Return the (X, Y) coordinate for the center point of the cell that contains the specified text.  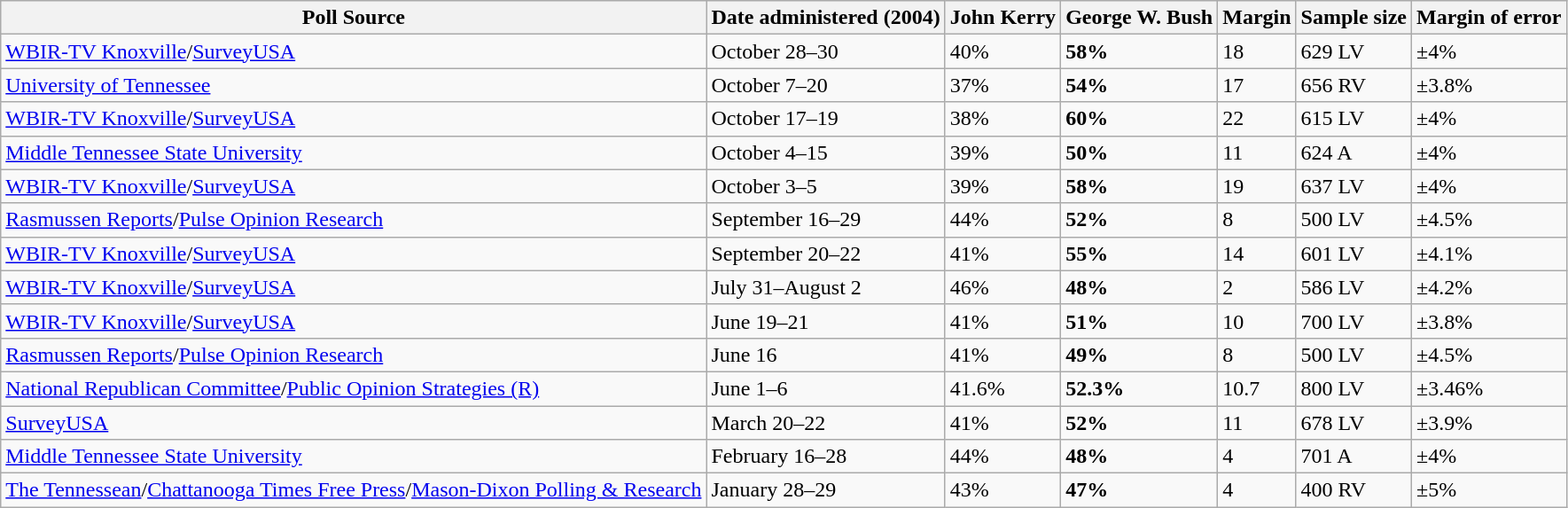
800 LV (1353, 388)
June 19–21 (826, 321)
±5% (1489, 490)
46% (1002, 287)
49% (1140, 355)
February 16–28 (826, 457)
678 LV (1353, 423)
±4.2% (1489, 287)
586 LV (1353, 287)
University of Tennessee (354, 85)
19 (1257, 186)
615 LV (1353, 119)
38% (1002, 119)
January 28–29 (826, 490)
SurveyUSA (354, 423)
The Tennessean/Chattanooga Times Free Press/Mason-Dixon Polling & Research (354, 490)
October 7–20 (826, 85)
50% (1140, 152)
637 LV (1353, 186)
October 4–15 (826, 152)
656 RV (1353, 85)
George W. Bush (1140, 18)
400 RV (1353, 490)
October 17–19 (826, 119)
624 A (1353, 152)
10 (1257, 321)
55% (1140, 254)
Margin of error (1489, 18)
Date administered (2004) (826, 18)
September 20–22 (826, 254)
37% (1002, 85)
51% (1140, 321)
54% (1140, 85)
18 (1257, 51)
National Republican Committee/Public Opinion Strategies (R) (354, 388)
629 LV (1353, 51)
±3.9% (1489, 423)
Poll Source (354, 18)
September 16–29 (826, 220)
Sample size (1353, 18)
17 (1257, 85)
41.6% (1002, 388)
60% (1140, 119)
14 (1257, 254)
October 28–30 (826, 51)
10.7 (1257, 388)
June 16 (826, 355)
47% (1140, 490)
601 LV (1353, 254)
43% (1002, 490)
700 LV (1353, 321)
22 (1257, 119)
2 (1257, 287)
June 1–6 (826, 388)
March 20–22 (826, 423)
Margin (1257, 18)
±4.1% (1489, 254)
52.3% (1140, 388)
October 3–5 (826, 186)
40% (1002, 51)
±3.46% (1489, 388)
701 A (1353, 457)
John Kerry (1002, 18)
July 31–August 2 (826, 287)
